For the text-containing cell, return its midpoint in (X, Y) coordinate format. 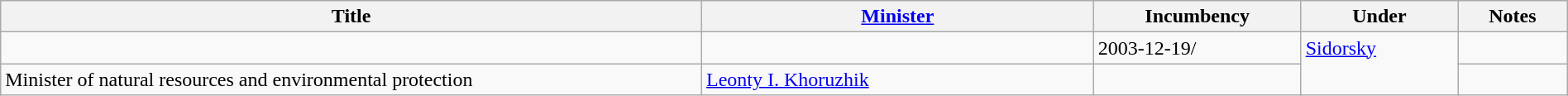
Leonty I. Khoruzhik (898, 79)
Minister of natural resources and environmental protection (351, 79)
Notes (1513, 17)
Incumbency (1198, 17)
Title (351, 17)
2003-12-19/ (1198, 48)
Sidorsky (1379, 64)
Under (1379, 17)
Minister (898, 17)
